Extract the (X, Y) coordinate from the center of the cell holding the provided text.  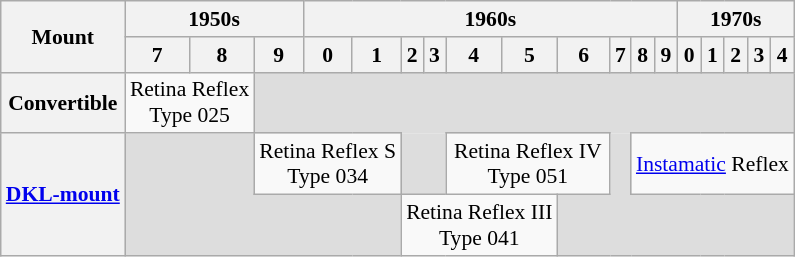
Instamatic Reflex (712, 164)
Retina Reflex IVType 051 (528, 164)
Mount (63, 36)
Retina ReflexType 025 (190, 102)
DKL-mount (63, 195)
1960s (490, 19)
1970s (735, 19)
Retina Reflex IIIType 041 (479, 226)
6 (584, 55)
Retina Reflex SType 034 (328, 164)
1950s (214, 19)
5 (529, 55)
Convertible (63, 102)
